Return the [X, Y] coordinate for the center point of the cell that contains the specified text.  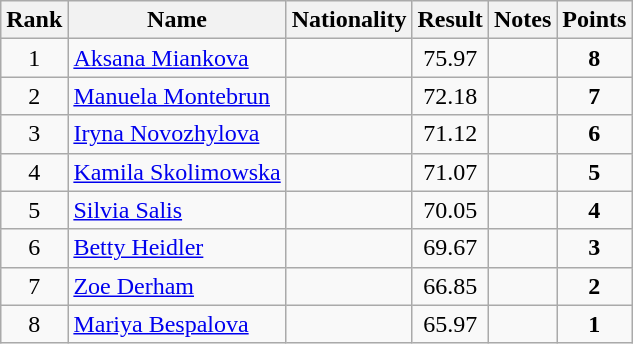
72.18 [450, 96]
Manuela Montebrun [177, 96]
Notes [522, 20]
Aksana Miankova [177, 58]
75.97 [450, 58]
Points [594, 20]
70.05 [450, 210]
Nationality [349, 20]
Silvia Salis [177, 210]
Mariya Bespalova [177, 324]
Zoe Derham [177, 286]
Result [450, 20]
Name [177, 20]
66.85 [450, 286]
69.67 [450, 248]
Kamila Skolimowska [177, 172]
Betty Heidler [177, 248]
65.97 [450, 324]
71.12 [450, 134]
Iryna Novozhylova [177, 134]
71.07 [450, 172]
Rank [34, 20]
